Determine the (X, Y) coordinate at the center of the cell enclosing the given text.  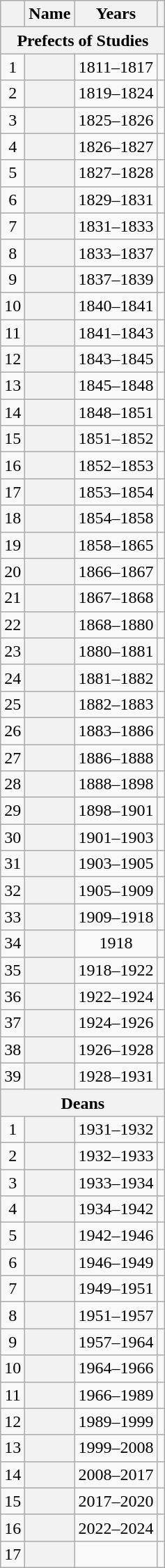
1926–1928 (116, 1050)
1858–1865 (116, 545)
1831–1833 (116, 226)
26 (13, 731)
1901–1903 (116, 837)
1845–1848 (116, 386)
1825–1826 (116, 120)
1841–1843 (116, 333)
1833–1837 (116, 253)
25 (13, 704)
Prefects of Studies (83, 40)
20 (13, 572)
1840–1841 (116, 306)
1853–1854 (116, 492)
1898–1901 (116, 811)
1932–1933 (116, 1156)
39 (13, 1076)
1837–1839 (116, 279)
2017–2020 (116, 1501)
1854–1858 (116, 518)
18 (13, 518)
2022–2024 (116, 1528)
1829–1831 (116, 200)
1888–1898 (116, 784)
38 (13, 1050)
1931–1932 (116, 1129)
1867–1868 (116, 598)
1957–1964 (116, 1342)
1951–1957 (116, 1315)
Deans (83, 1103)
1966–1989 (116, 1395)
1909–1918 (116, 917)
36 (13, 996)
1903–1905 (116, 864)
19 (13, 545)
1905–1909 (116, 890)
1827–1828 (116, 173)
1942–1946 (116, 1236)
1964–1966 (116, 1368)
1851–1852 (116, 439)
1918–1922 (116, 970)
1989–1999 (116, 1421)
1999–2008 (116, 1448)
31 (13, 864)
1924–1926 (116, 1023)
1852–1853 (116, 465)
1882–1883 (116, 704)
23 (13, 651)
1883–1886 (116, 731)
37 (13, 1023)
22 (13, 625)
2008–2017 (116, 1474)
Years (116, 14)
1843–1845 (116, 359)
1928–1931 (116, 1076)
34 (13, 943)
28 (13, 784)
1886–1888 (116, 757)
1880–1881 (116, 651)
1934–1942 (116, 1209)
1868–1880 (116, 625)
Name (50, 14)
1933–1934 (116, 1183)
1918 (116, 943)
24 (13, 678)
1848–1851 (116, 412)
32 (13, 890)
30 (13, 837)
1826–1827 (116, 147)
35 (13, 970)
1881–1882 (116, 678)
21 (13, 598)
33 (13, 917)
1811–1817 (116, 67)
27 (13, 757)
1946–1949 (116, 1262)
1866–1867 (116, 572)
1949–1951 (116, 1289)
29 (13, 811)
1819–1824 (116, 94)
1922–1924 (116, 996)
